Locate the cell with the specified text and output its [x, y] center coordinate. 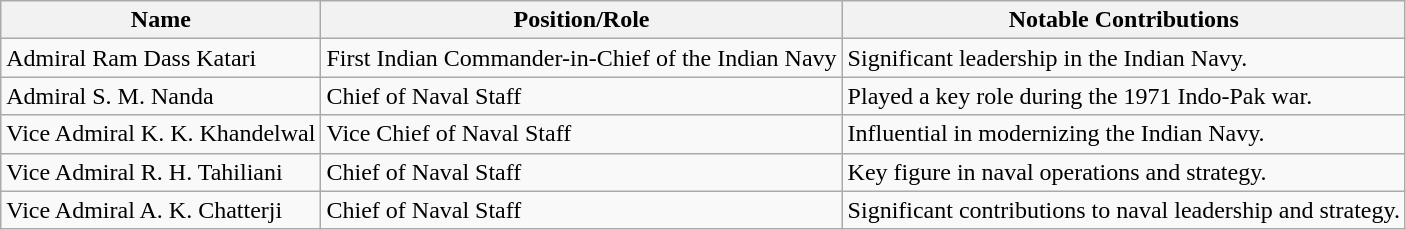
Influential in modernizing the Indian Navy. [1124, 134]
Name [161, 20]
Key figure in naval operations and strategy. [1124, 172]
Admiral Ram Dass Katari [161, 58]
First Indian Commander-in-Chief of the Indian Navy [582, 58]
Significant leadership in the Indian Navy. [1124, 58]
Significant contributions to naval leadership and strategy. [1124, 210]
Position/Role [582, 20]
Notable Contributions [1124, 20]
Admiral S. M. Nanda [161, 96]
Vice Chief of Naval Staff [582, 134]
Played a key role during the 1971 Indo-Pak war. [1124, 96]
Vice Admiral K. K. Khandelwal [161, 134]
Vice Admiral A. K. Chatterji [161, 210]
Vice Admiral R. H. Tahiliani [161, 172]
